Locate the cell with the specified text and output its (X, Y) center coordinate. 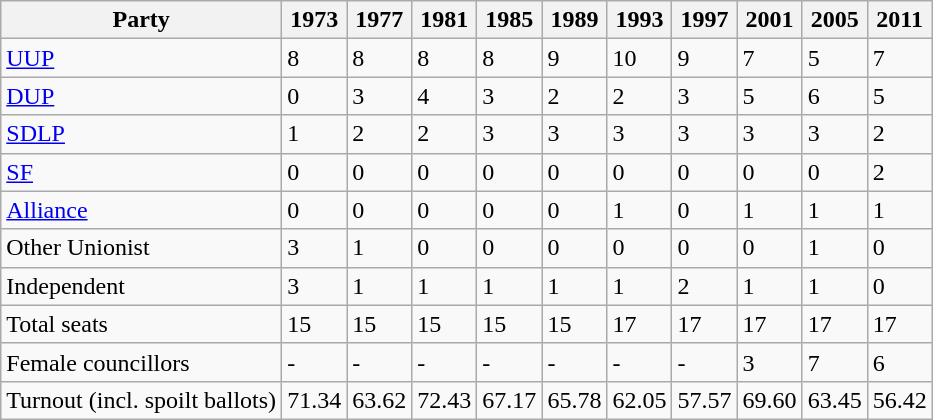
DUP (142, 96)
1989 (574, 20)
Other Unionist (142, 248)
Female councillors (142, 362)
10 (640, 58)
Party (142, 20)
UUP (142, 58)
2011 (900, 20)
1997 (704, 20)
2001 (770, 20)
4 (444, 96)
Turnout (incl. spoilt ballots) (142, 400)
63.45 (834, 400)
Total seats (142, 324)
57.57 (704, 400)
Independent (142, 286)
67.17 (510, 400)
1985 (510, 20)
1973 (314, 20)
56.42 (900, 400)
1977 (380, 20)
2005 (834, 20)
69.60 (770, 400)
63.62 (380, 400)
62.05 (640, 400)
SF (142, 172)
72.43 (444, 400)
SDLP (142, 134)
Alliance (142, 210)
65.78 (574, 400)
1993 (640, 20)
1981 (444, 20)
71.34 (314, 400)
